Provide the [x, y] coordinate of the cell's center where the given text is located.  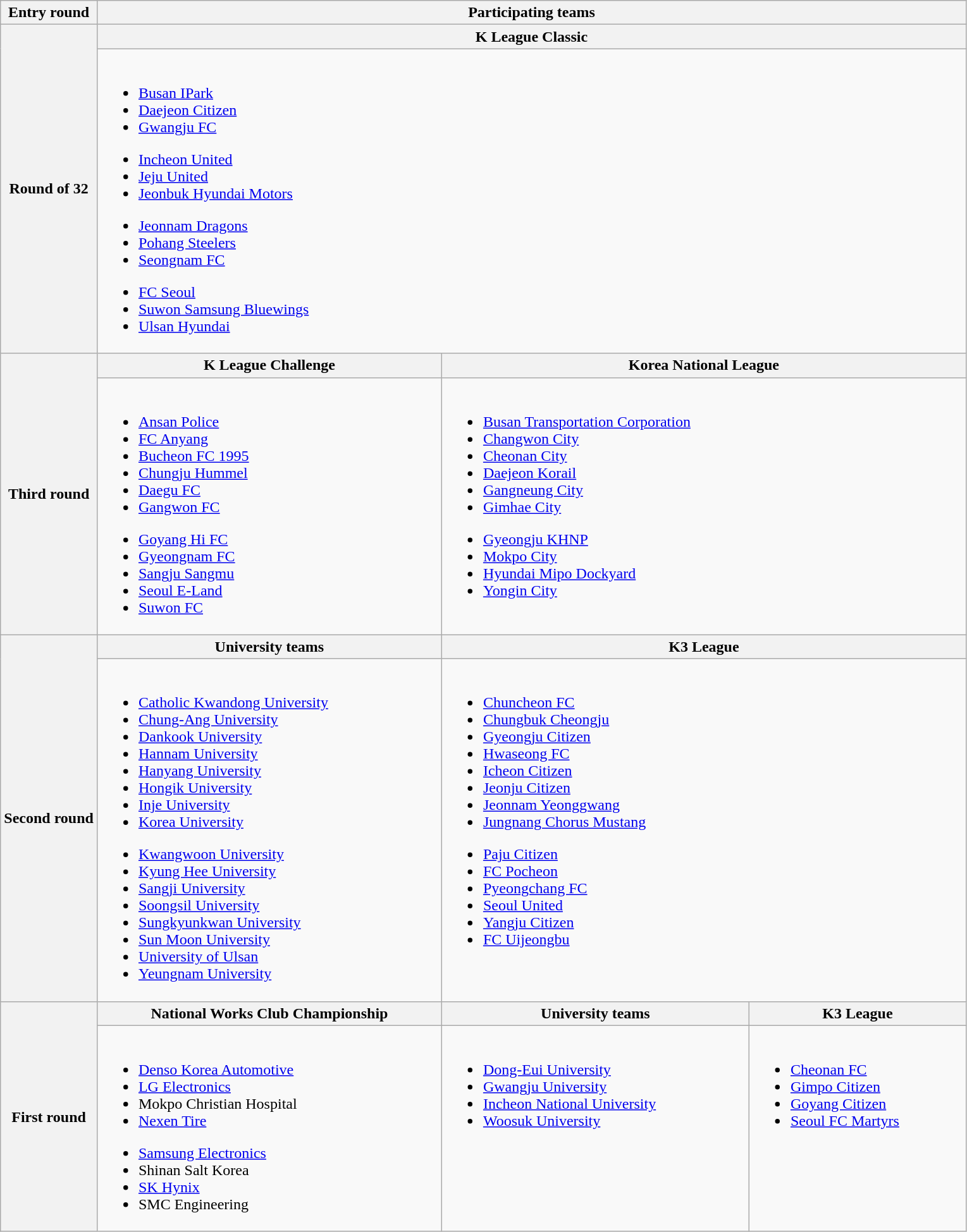
Ansan PoliceFC AnyangBucheon FC 1995Chungju HummelDaegu FCGangwon FCGoyang Hi FCGyeongnam FCSangju SangmuSeoul E-LandSuwon FC [269, 506]
K League Challenge [269, 365]
Third round [49, 494]
Entry round [49, 13]
Korea National League [703, 365]
Cheonan FCGimpo CitizenGoyang CitizenSeoul FC Martyrs [858, 1128]
Participating teams [531, 13]
Round of 32 [49, 189]
Dong-Eui UniversityGwangju UniversityIncheon National UniversityWoosuk University [595, 1128]
Denso Korea AutomotiveLG ElectronicsMokpo Christian HospitalNexen TireSamsung ElectronicsShinan Salt KoreaSK HynixSMC Engineering [269, 1128]
Second round [49, 818]
K League Classic [531, 37]
National Works Club Championship [269, 1013]
First round [49, 1116]
